Identify which cell holds the provided text, then report its [x, y] central coordinate. 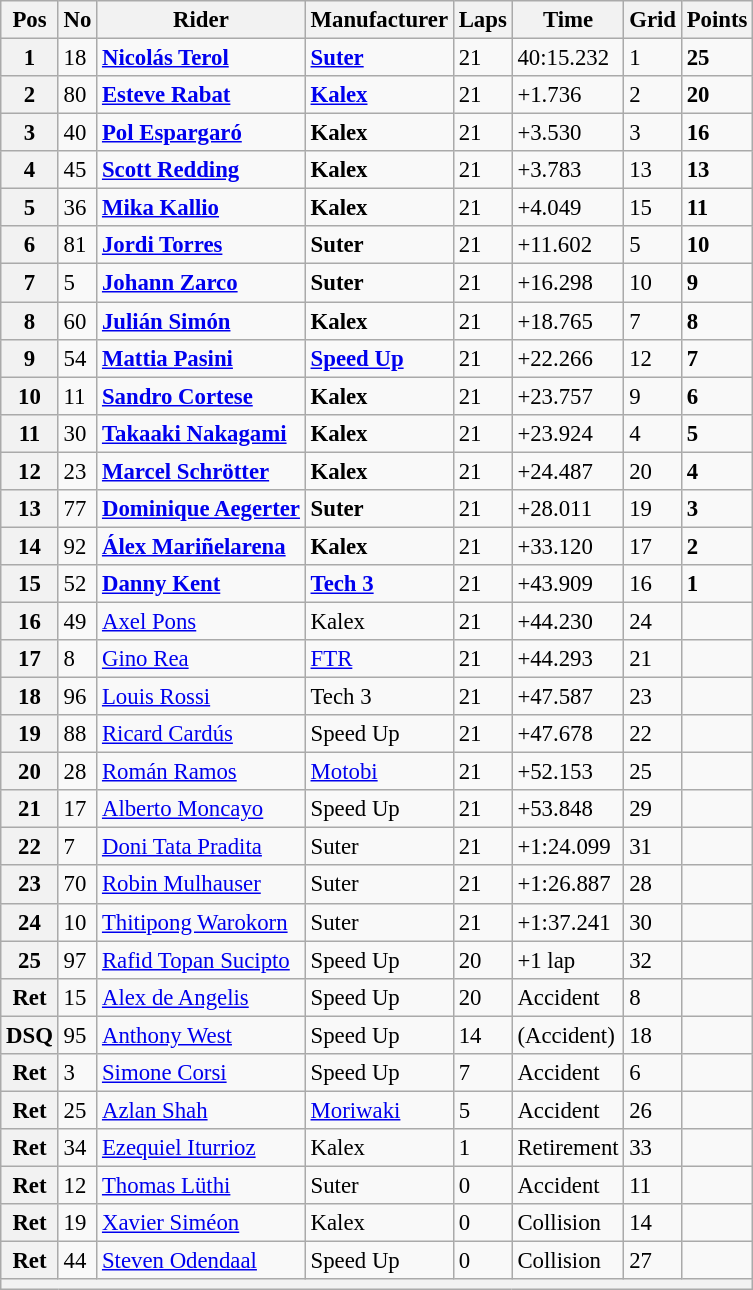
Esteve Rabat [202, 95]
Ezequiel Iturrioz [202, 1148]
+3.783 [568, 170]
Rider [202, 20]
Jordi Torres [202, 245]
Thomas Lüthi [202, 1185]
Laps [482, 20]
Johann Zarco [202, 283]
Rafid Topan Sucipto [202, 960]
81 [77, 245]
+3.530 [568, 133]
Román Ramos [202, 772]
88 [77, 734]
Mika Kallio [202, 208]
Danny Kent [202, 584]
Pol Espargaró [202, 133]
26 [652, 1110]
Dominique Aegerter [202, 509]
Nicolás Terol [202, 58]
Azlan Shah [202, 1110]
Grid [652, 20]
Points [716, 20]
DSQ [30, 1035]
80 [77, 95]
Takaaki Nakagami [202, 433]
Robin Mulhauser [202, 885]
No [77, 20]
Scott Redding [202, 170]
33 [652, 1148]
Thitipong Warokorn [202, 922]
+53.848 [568, 809]
Álex Mariñelarena [202, 546]
Motobi [379, 772]
+24.487 [568, 471]
+47.587 [568, 697]
40:15.232 [568, 58]
+33.120 [568, 546]
Marcel Schrötter [202, 471]
31 [652, 847]
Time [568, 20]
44 [77, 1261]
54 [77, 358]
49 [77, 621]
34 [77, 1148]
60 [77, 321]
+4.049 [568, 208]
Axel Pons [202, 621]
Anthony West [202, 1035]
32 [652, 960]
+1:37.241 [568, 922]
+1.736 [568, 95]
+11.602 [568, 245]
70 [77, 885]
+23.924 [568, 433]
+1:24.099 [568, 847]
+1 lap [568, 960]
+16.298 [568, 283]
Ricard Cardús [202, 734]
45 [77, 170]
Gino Rea [202, 659]
Sandro Cortese [202, 396]
+44.230 [568, 621]
Xavier Siméon [202, 1223]
40 [77, 133]
Alex de Angelis [202, 997]
+43.909 [568, 584]
FTR [379, 659]
29 [652, 809]
Moriwaki [379, 1110]
Alberto Moncayo [202, 809]
52 [77, 584]
77 [77, 509]
95 [77, 1035]
Manufacturer [379, 20]
92 [77, 546]
Simone Corsi [202, 1073]
Mattia Pasini [202, 358]
27 [652, 1261]
36 [77, 208]
Doni Tata Pradita [202, 847]
Pos [30, 20]
Julián Simón [202, 321]
+47.678 [568, 734]
(Accident) [568, 1035]
+18.765 [568, 321]
97 [77, 960]
Steven Odendaal [202, 1261]
+1:26.887 [568, 885]
Louis Rossi [202, 697]
+44.293 [568, 659]
+28.011 [568, 509]
96 [77, 697]
Retirement [568, 1148]
+52.153 [568, 772]
+22.266 [568, 358]
+23.757 [568, 396]
